Return the (X, Y) coordinate for the center point of the cell that contains the specified text.  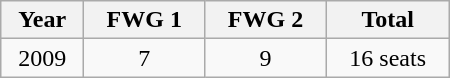
Year (42, 20)
16 seats (388, 58)
FWG 2 (266, 20)
FWG 1 (144, 20)
9 (266, 58)
7 (144, 58)
Total (388, 20)
2009 (42, 58)
